Output the (X, Y) coordinate of the center of the cell containing the given text.  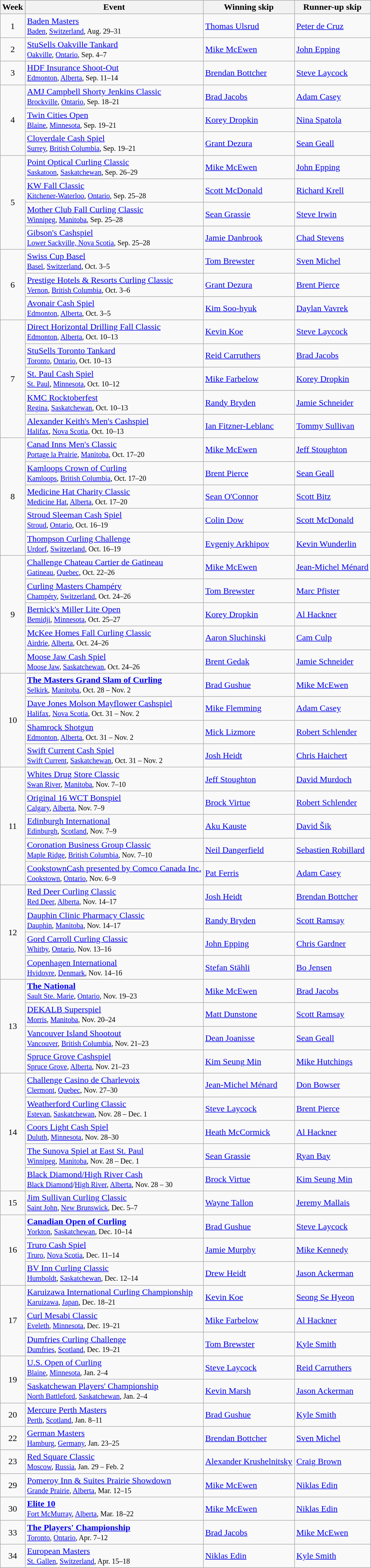
Tommy Sullivan (332, 426)
Vancouver Island Shootout Vancouver, British Columbia, Nov. 21–23 (114, 1038)
Stefan Stähli (249, 967)
Dumfries Curling Challenge Dumfries, Scotland, Dec. 19–21 (114, 1344)
Saskatchewan Players' Championship North Battleford, Saskatchewan, Jan. 2–4 (114, 1391)
Daylan Vavrek (332, 308)
St. Paul Cash Spiel St. Paul, Minnesota, Oct. 10–12 (114, 379)
Event (114, 7)
Curl Mesabi Classic Eveleth, Minnesota, Dec. 19–21 (114, 1321)
Chris Gardner (332, 944)
15 (13, 1203)
Canadian Open of Curling Yorkton, Saskatchewan, Dec. 10–14 (114, 1226)
McKee Homes Fall Curling Classic Airdrie, Alberta, Oct. 24–26 (114, 637)
Weatherford Curling Classic Estevan, Saskatchewan, Nov. 28 – Dec. 1 (114, 1109)
Kamloops Crown of Curling Kamloops, British Columbia, Oct. 17–20 (114, 473)
Nina Spatola (332, 120)
Sebastien Robillard (332, 849)
Mother Club Fall Curling Classic Winnipeg, Manitoba, Sep. 25–28 (114, 214)
9 (13, 614)
StuSells Oakville Tankard Oakville, Ontario, Sep. 4–7 (114, 49)
Curling Masters Champéry Champéry, Switzerland, Oct. 24–26 (114, 590)
Jeremy Mallais (332, 1203)
Bernick's Miller Lite Open Bemidji, Minnesota, Oct. 25–27 (114, 614)
Mike Hutchings (332, 1061)
20 (13, 1415)
Chris Haichert (332, 755)
Stroud Sleeman Cash Spiel Stroud, Ontario, Oct. 16–19 (114, 520)
Cloverdale Cash Spiel Surrey, British Columbia, Sep. 19–21 (114, 143)
Kim Soo-hyuk (249, 308)
Heath McCormick (249, 1132)
Challenge Casino de Charlevoix Clermont, Quebec, Nov. 27–30 (114, 1085)
Canad Inns Men's Classic Portage la Prairie, Manitoba, Oct. 17–20 (114, 449)
Mick Lizmore (249, 732)
Dave Jones Molson Mayflower Cashspiel Halifax, Nova Scotia, Oct. 31 – Nov. 2 (114, 708)
Runner-up skip (332, 7)
The Sunova Spiel at East St. Paul Winnipeg, Manitoba, Nov. 28 – Dec. 1 (114, 1156)
The Players' Championship Toronto, Ontario, Apr. 7–12 (114, 1533)
Thomas Ulsrud (249, 26)
KW Fall Classic Kitchener-Waterloo, Ontario, Sep. 25–28 (114, 190)
29 (13, 1486)
U.S. Open of Curling Blaine, Minnesota, Jan. 2–4 (114, 1368)
Wayne Tallon (249, 1203)
Moose Jaw Cash Spiel Moose Jaw, Saskatchewan, Oct. 24–26 (114, 661)
33 (13, 1533)
Truro Cash Spiel Truro, Nova Scotia, Dec. 11–14 (114, 1250)
The Masters Grand Slam of Curling Selkirk, Manitoba, Oct. 28 – Nov. 2 (114, 685)
Coronation Business Group Classic Maple Ridge, British Columbia, Nov. 7–10 (114, 849)
BV Inn Curling Classic Humboldt, Saskatchewan, Dec. 12–14 (114, 1274)
Jamie Murphy (249, 1250)
Drew Heidt (249, 1274)
34 (13, 1556)
14 (13, 1132)
Jim Sullivan Curling Classic Saint John, New Brunswick, Dec. 5–7 (114, 1203)
Cam Culp (332, 637)
Challenge Chateau Cartier de Gatineau Gatineau, Quebec, Oct. 22–26 (114, 567)
Evgeniy Arkhipov (249, 543)
Spruce Grove Cashspiel Spruce Grove, Alberta, Nov. 21–23 (114, 1061)
Jamie Danbrook (249, 237)
KMC Rocktoberfest Regina, Saskatchewan, Oct. 10–13 (114, 402)
Pomeroy Inn & Suites Prairie Showdown Grande Prairie, Alberta, Mar. 12–15 (114, 1486)
Copenhagen International Hvidovre, Denmark, Nov. 14–16 (114, 967)
Red Square Classic Moscow, Russia, Jan. 29 – Feb. 2 (114, 1462)
Winning skip (249, 7)
Pat Ferris (249, 873)
Bo Jensen (332, 967)
Marc Pfister (332, 590)
Brent Gedak (249, 661)
2 (13, 49)
Aaron Sluchinski (249, 637)
Swiss Cup Basel Basel, Switzerland, Oct. 3–5 (114, 261)
Gord Carroll Curling Classic Whitby, Ontario, Nov. 13–16 (114, 944)
Ryan Bay (332, 1156)
Seong Se Hyeon (332, 1297)
Mike Kennedy (332, 1250)
22 (13, 1438)
30 (13, 1509)
Karuizawa International Curling Championship Karuizawa, Japan, Dec. 18–21 (114, 1297)
German Masters Hamburg, Germany, Jan. 23–25 (114, 1438)
Thompson Curling Challenge Urdorf, Switzerland, Oct. 16–19 (114, 543)
Shamrock Shotgun Edmonton, Alberta, Oct. 31 – Nov. 2 (114, 732)
Twin Cities Open Blaine, Minnesota, Sep. 19–21 (114, 120)
DEKALB Superspiel Morris, Manitoba, Nov. 20–24 (114, 1014)
1 (13, 26)
Coors Light Cash Spiel Duluth, Minnesota, Nov. 28–30 (114, 1132)
3 (13, 73)
Mike Flemming (249, 708)
Ian Fitzner-Leblanc (249, 426)
The National Sault Ste. Marie, Ontario, Nov. 19–23 (114, 991)
HDF Insurance Shoot-Out Edmonton, Alberta, Sep. 11–14 (114, 73)
Neil Dangerfield (249, 849)
Colin Dow (249, 520)
Sean O'Connor (249, 496)
19 (13, 1379)
David Murdoch (332, 779)
10 (13, 720)
16 (13, 1250)
Baden Masters Baden, Switzerland, Aug. 29–31 (114, 26)
Kevin Wunderlin (332, 543)
Direct Horizontal Drilling Fall Classic Edmonton, Alberta, Oct. 10–13 (114, 332)
17 (13, 1321)
Dean Joanisse (249, 1038)
Don Bowser (332, 1085)
5 (13, 202)
Point Optical Curling Classic Saskatoon, Saskatchewan, Sep. 26–29 (114, 167)
23 (13, 1462)
Scott Bitz (332, 496)
Mercure Perth Masters Perth, Scotland, Jan. 8–11 (114, 1415)
Alexander Krushelnitsky (249, 1462)
Black Diamond/High River Cash Black Diamond/High River, Alberta, Nov. 28 – 30 (114, 1179)
Peter de Cruz (332, 26)
Steve Irwin (332, 214)
Red Deer Curling Classic Red Deer, Alberta, Nov. 14–17 (114, 897)
Aku Kauste (249, 826)
Original 16 WCT Bonspiel Calgary, Alberta, Nov. 7–9 (114, 802)
Whites Drug Store Classic Swan River, Manitoba, Nov. 7–10 (114, 779)
Avonair Cash Spiel Edmonton, Alberta, Oct. 3–5 (114, 308)
8 (13, 496)
Chad Stevens (332, 237)
Elite 10 Fort McMurray, Alberta, Mar. 18–22 (114, 1509)
11 (13, 826)
AMJ Campbell Shorty Jenkins Classic Brockville, Ontario, Sep. 18–21 (114, 96)
David Šik (332, 826)
12 (13, 932)
6 (13, 284)
Kevin Marsh (249, 1391)
13 (13, 1026)
Edinburgh International Edinburgh, Scotland, Nov. 7–9 (114, 826)
Dauphin Clinic Pharmacy Classic Dauphin, Manitoba, Nov. 14–17 (114, 920)
Prestige Hotels & Resorts Curling Classic Vernon, British Columbia, Oct. 3–6 (114, 284)
Medicine Hat Charity Classic Medicine Hat, Alberta, Oct. 17–20 (114, 496)
Alexander Keith's Men's Cashspiel Halifax, Nova Scotia, Oct. 10–13 (114, 426)
Gibson's Cashspiel Lower Sackville, Nova Scotia, Sep. 25–28 (114, 237)
7 (13, 379)
Swift Current Cash Spiel Swift Current, Saskatchewan, Oct. 31 – Nov. 2 (114, 755)
European Masters St. Gallen, Switzerland, Apr. 15–18 (114, 1556)
Craig Brown (332, 1462)
Matt Dunstone (249, 1014)
4 (13, 120)
Week (13, 7)
StuSells Toronto Tankard Toronto, Ontario, Oct. 10–13 (114, 355)
CookstownCash presented by Comco Canada Inc. Cookstown, Ontario, Nov. 6–9 (114, 873)
Richard Krell (332, 190)
